Output the [X, Y] coordinate of the center of the cell containing the given text.  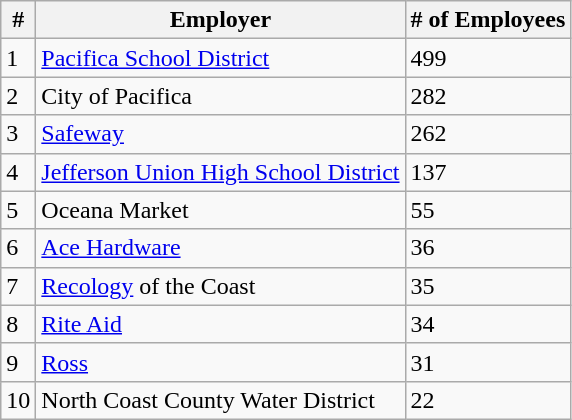
Oceana Market [220, 210]
Safeway [220, 134]
499 [488, 58]
55 [488, 210]
36 [488, 248]
North Coast County Water District [220, 400]
8 [18, 324]
# [18, 20]
5 [18, 210]
31 [488, 362]
3 [18, 134]
Ace Hardware [220, 248]
262 [488, 134]
Ross [220, 362]
Rite Aid [220, 324]
34 [488, 324]
Jefferson Union High School District [220, 172]
137 [488, 172]
Pacifica School District [220, 58]
Employer [220, 20]
282 [488, 96]
1 [18, 58]
7 [18, 286]
City of Pacifica [220, 96]
10 [18, 400]
2 [18, 96]
4 [18, 172]
# of Employees [488, 20]
35 [488, 286]
6 [18, 248]
Recology of the Coast [220, 286]
22 [488, 400]
9 [18, 362]
